Capture the cell that displays the provided text and extract its (X, Y) central coordinate. 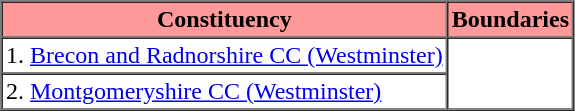
Boundaries (510, 20)
2. Montgomeryshire CC (Westminster) (225, 92)
Constituency (225, 20)
1. Brecon and Radnorshire CC (Westminster) (225, 56)
